Capture the cell that displays the provided text and extract its [X, Y] central coordinate. 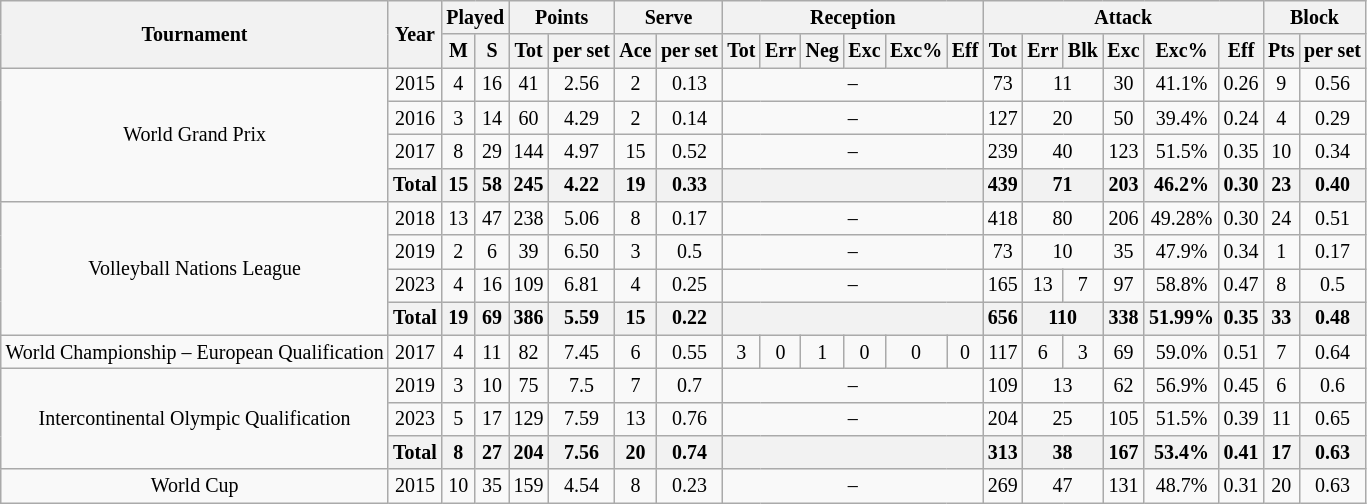
27 [492, 452]
58.8% [1181, 286]
41.1% [1181, 84]
105 [1124, 420]
56.9% [1181, 386]
Blk [1082, 52]
0.74 [689, 452]
Attack [1123, 18]
Volleyball Nations League [195, 269]
Played [476, 18]
75 [528, 386]
7.56 [581, 452]
5.59 [581, 318]
2.56 [581, 84]
49.28% [1181, 218]
48.7% [1181, 486]
0.40 [1332, 184]
30 [1124, 84]
656 [1002, 318]
0.76 [689, 420]
269 [1002, 486]
2018 [414, 218]
World Championship – European Qualification [195, 352]
7.59 [581, 420]
S [492, 52]
0.14 [689, 118]
0.52 [689, 152]
5 [459, 420]
0.65 [1332, 420]
Intercontinental Olympic Qualification [195, 419]
0.45 [1241, 386]
0.22 [689, 318]
0.48 [1332, 318]
4.22 [581, 184]
167 [1124, 452]
80 [1063, 218]
313 [1002, 452]
418 [1002, 218]
0.29 [1332, 118]
0.64 [1332, 352]
131 [1124, 486]
7.45 [581, 352]
53.4% [1181, 452]
6.81 [581, 286]
38 [1063, 452]
23 [1281, 184]
33 [1281, 318]
29 [492, 152]
Reception [854, 18]
25 [1063, 420]
338 [1124, 318]
71 [1063, 184]
0.55 [689, 352]
Tournament [195, 34]
0.41 [1241, 452]
Serve [669, 18]
144 [528, 152]
165 [1002, 286]
39 [528, 252]
203 [1124, 184]
40 [1063, 152]
0.13 [689, 84]
0.31 [1241, 486]
0.24 [1241, 118]
M [459, 52]
46.2% [1181, 184]
47.9% [1181, 252]
159 [528, 486]
127 [1002, 118]
238 [528, 218]
206 [1124, 218]
0.33 [689, 184]
0.6 [1332, 386]
Year [414, 34]
50 [1124, 118]
9 [1281, 84]
7.5 [581, 386]
0.47 [1241, 286]
0.39 [1241, 420]
439 [1002, 184]
245 [528, 184]
Points [562, 18]
World Cup [195, 486]
82 [528, 352]
Neg [822, 52]
24 [1281, 218]
0.7 [689, 386]
117 [1002, 352]
Ace [636, 52]
0.23 [689, 486]
Block [1314, 18]
97 [1124, 286]
110 [1063, 318]
62 [1124, 386]
129 [528, 420]
60 [528, 118]
58 [492, 184]
4.97 [581, 152]
World Grand Prix [195, 135]
59.0% [1181, 352]
123 [1124, 152]
239 [1002, 152]
41 [528, 84]
4.29 [581, 118]
39.4% [1181, 118]
14 [492, 118]
4.54 [581, 486]
0.26 [1241, 84]
5.06 [581, 218]
386 [528, 318]
2016 [414, 118]
0.25 [689, 286]
Pts [1281, 52]
0.56 [1332, 84]
51.99% [1181, 318]
6.50 [581, 252]
